Provide the (X, Y) coordinate of the cell's center where the given text is located.  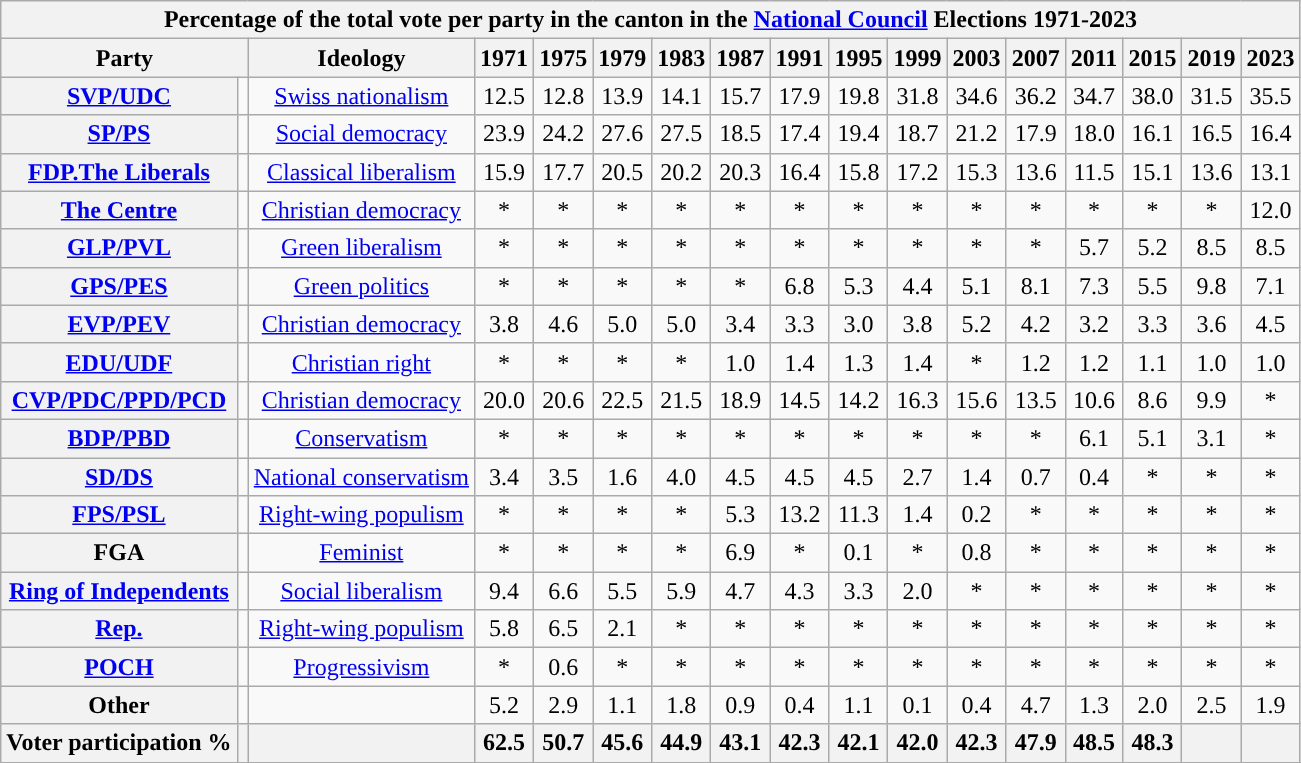
Voter participation % (119, 743)
48.3 (1152, 743)
27.6 (622, 134)
CVP/PDC/PPD/PCD (119, 400)
6.1 (1094, 438)
17.7 (564, 172)
1987 (740, 58)
FGA (119, 553)
15.9 (504, 172)
6.6 (564, 591)
SVP/UDC (119, 96)
17.2 (918, 172)
24.2 (564, 134)
42.0 (918, 743)
19.8 (858, 96)
Rep. (119, 629)
Progressivism (361, 667)
2007 (1036, 58)
20.0 (504, 400)
31.5 (1212, 96)
31.8 (918, 96)
18.9 (740, 400)
GLP/PVL (119, 248)
17.4 (800, 134)
6.8 (800, 286)
1971 (504, 58)
GPS/PES (119, 286)
3.5 (564, 477)
45.6 (622, 743)
18.5 (740, 134)
5.7 (1094, 248)
1.8 (682, 705)
7.3 (1094, 286)
1975 (564, 58)
62.5 (504, 743)
20.5 (622, 172)
1999 (918, 58)
13.1 (1270, 172)
POCH (119, 667)
5.8 (504, 629)
2011 (1094, 58)
4.4 (918, 286)
Feminist (361, 553)
36.2 (1036, 96)
1979 (622, 58)
1.6 (622, 477)
20.6 (564, 400)
35.5 (1270, 96)
22.5 (622, 400)
38.0 (1152, 96)
8.6 (1152, 400)
SP/PS (119, 134)
Percentage of the total vote per party in the canton in the National Council Elections 1971-2023 (650, 20)
FPS/PSL (119, 515)
9.8 (1212, 286)
7.1 (1270, 286)
1991 (800, 58)
16.1 (1152, 134)
4.3 (800, 591)
50.7 (564, 743)
0.6 (564, 667)
0.9 (740, 705)
Classical liberalism (361, 172)
10.6 (1094, 400)
Christian right (361, 362)
15.7 (740, 96)
43.1 (740, 743)
1.9 (1270, 705)
14.2 (858, 400)
18.0 (1094, 134)
13.5 (1036, 400)
11.3 (858, 515)
23.9 (504, 134)
47.9 (1036, 743)
44.9 (682, 743)
20.3 (740, 172)
1983 (682, 58)
Other (119, 705)
2003 (976, 58)
11.5 (1094, 172)
19.4 (858, 134)
3.2 (1094, 324)
3.6 (1212, 324)
Conservatism (361, 438)
13.9 (622, 96)
BDP/PBD (119, 438)
48.5 (1094, 743)
SD/DS (119, 477)
16.3 (918, 400)
15.8 (858, 172)
13.2 (800, 515)
Party (124, 58)
42.1 (858, 743)
4.6 (564, 324)
2.5 (1212, 705)
18.7 (918, 134)
Green liberalism (361, 248)
0.2 (976, 515)
21.2 (976, 134)
14.5 (800, 400)
14.1 (682, 96)
9.9 (1212, 400)
16.5 (1212, 134)
27.5 (682, 134)
Social liberalism (361, 591)
The Centre (119, 210)
6.9 (740, 553)
15.3 (976, 172)
2019 (1212, 58)
12.0 (1270, 210)
34.6 (976, 96)
2023 (1270, 58)
12.5 (504, 96)
3.1 (1212, 438)
Ideology (361, 58)
EVP/PEV (119, 324)
5.9 (682, 591)
Green politics (361, 286)
4.0 (682, 477)
9.4 (504, 591)
20.2 (682, 172)
National conservatism (361, 477)
Social democracy (361, 134)
21.5 (682, 400)
2.7 (918, 477)
4.2 (1036, 324)
FDP.The Liberals (119, 172)
Ring of Independents (119, 591)
12.8 (564, 96)
15.6 (976, 400)
6.5 (564, 629)
3.0 (858, 324)
8.1 (1036, 286)
1995 (858, 58)
34.7 (1094, 96)
2015 (1152, 58)
EDU/UDF (119, 362)
2.1 (622, 629)
15.1 (1152, 172)
Swiss nationalism (361, 96)
2.9 (564, 705)
0.7 (1036, 477)
0.8 (976, 553)
